Provide the [X, Y] coordinate of the cell's center where the given text is located.  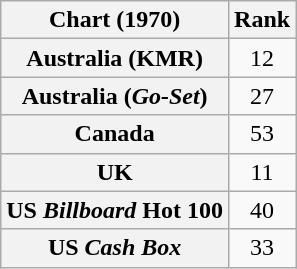
12 [262, 58]
11 [262, 172]
US Billboard Hot 100 [115, 210]
53 [262, 134]
33 [262, 248]
Rank [262, 20]
Australia (KMR) [115, 58]
US Cash Box [115, 248]
Australia (Go-Set) [115, 96]
40 [262, 210]
Canada [115, 134]
UK [115, 172]
27 [262, 96]
Chart (1970) [115, 20]
